Provide the [x, y] coordinate of the cell's center where the given text is located.  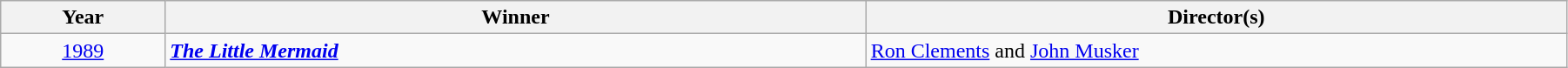
Year [84, 17]
Winner [515, 17]
The Little Mermaid [515, 51]
Ron Clements and John Musker [1216, 51]
Director(s) [1216, 17]
1989 [84, 51]
